From the cell containing the given text, extract its center point as [X, Y] coordinate. 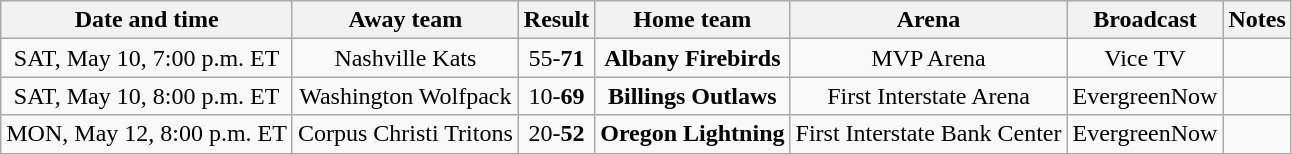
Arena [928, 20]
Billings Outlaws [692, 96]
Notes [1257, 20]
Vice TV [1145, 58]
Corpus Christi Tritons [405, 134]
Date and time [147, 20]
Albany Firebirds [692, 58]
Washington Wolfpack [405, 96]
First Interstate Bank Center [928, 134]
Home team [692, 20]
MON, May 12, 8:00 p.m. ET [147, 134]
Result [556, 20]
SAT, May 10, 7:00 p.m. ET [147, 58]
SAT, May 10, 8:00 p.m. ET [147, 96]
Oregon Lightning [692, 134]
First Interstate Arena [928, 96]
Broadcast [1145, 20]
10-69 [556, 96]
Away team [405, 20]
20-52 [556, 134]
55-71 [556, 58]
MVP Arena [928, 58]
Nashville Kats [405, 58]
